Return (X, Y) of the center of cell containing provided text 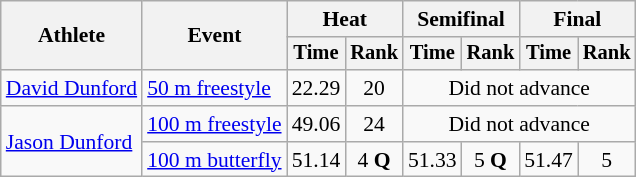
50 m freestyle (214, 88)
20 (374, 88)
Event (214, 36)
Semifinal (461, 19)
Final (577, 19)
Athlete (72, 36)
Heat (345, 19)
49.06 (316, 124)
Jason Dunford (72, 142)
22.29 (316, 88)
100 m freestyle (214, 124)
24 (374, 124)
David Dunford (72, 88)
